Scan for the cell matching the given text and deliver its (X, Y) coordinate at center. 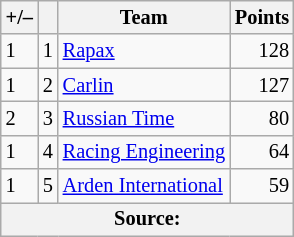
5 (48, 186)
128 (262, 51)
59 (262, 186)
Arden International (144, 186)
Racing Engineering (144, 152)
3 (48, 118)
64 (262, 152)
+/– (20, 17)
Carlin (144, 85)
Russian Time (144, 118)
Rapax (144, 51)
Points (262, 17)
Team (144, 17)
127 (262, 85)
80 (262, 118)
4 (48, 152)
Source: (148, 219)
